Find where the given text appears and provide that cell's center as [x, y] coordinate. 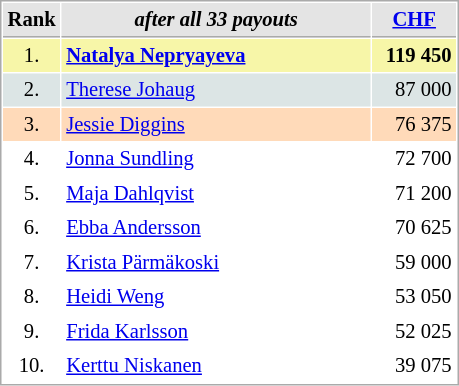
76 375 [414, 124]
87 000 [414, 90]
71 200 [414, 194]
Krista Pärmäkoski [216, 262]
39 075 [414, 366]
Maja Dahlqvist [216, 194]
Natalya Nepryayeva [216, 56]
1. [32, 56]
52 025 [414, 332]
CHF [414, 20]
2. [32, 90]
Rank [32, 20]
3. [32, 124]
Heidi Weng [216, 296]
119 450 [414, 56]
10. [32, 366]
70 625 [414, 228]
8. [32, 296]
Kerttu Niskanen [216, 366]
Frida Karlsson [216, 332]
after all 33 payouts [216, 20]
59 000 [414, 262]
Ebba Andersson [216, 228]
Jessie Diggins [216, 124]
53 050 [414, 296]
Jonna Sundling [216, 158]
72 700 [414, 158]
Therese Johaug [216, 90]
7. [32, 262]
9. [32, 332]
4. [32, 158]
6. [32, 228]
5. [32, 194]
